Determine the (x, y) coordinate at the center of the cell enclosing the given text.  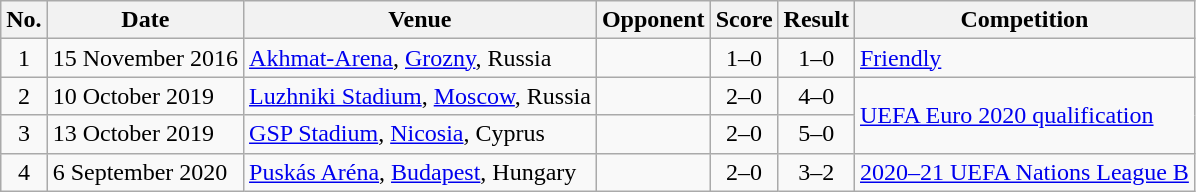
No. (24, 20)
3 (24, 134)
2020–21 UEFA Nations League B (1024, 172)
1 (24, 58)
10 October 2019 (145, 96)
5–0 (816, 134)
2 (24, 96)
Puskás Aréna, Budapest, Hungary (420, 172)
Friendly (1024, 58)
Date (145, 20)
13 October 2019 (145, 134)
15 November 2016 (145, 58)
Score (744, 20)
3–2 (816, 172)
Competition (1024, 20)
4 (24, 172)
UEFA Euro 2020 qualification (1024, 115)
6 September 2020 (145, 172)
Opponent (653, 20)
Result (816, 20)
GSP Stadium, Nicosia, Cyprus (420, 134)
Akhmat-Arena, Grozny, Russia (420, 58)
Venue (420, 20)
4–0 (816, 96)
Luzhniki Stadium, Moscow, Russia (420, 96)
